From the cell containing the given text, extract its center point as (X, Y) coordinate. 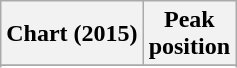
Chart (2015) (72, 34)
Peakposition (189, 34)
